Detect which cell encompasses the target text, then output its (x, y) center coordinate. 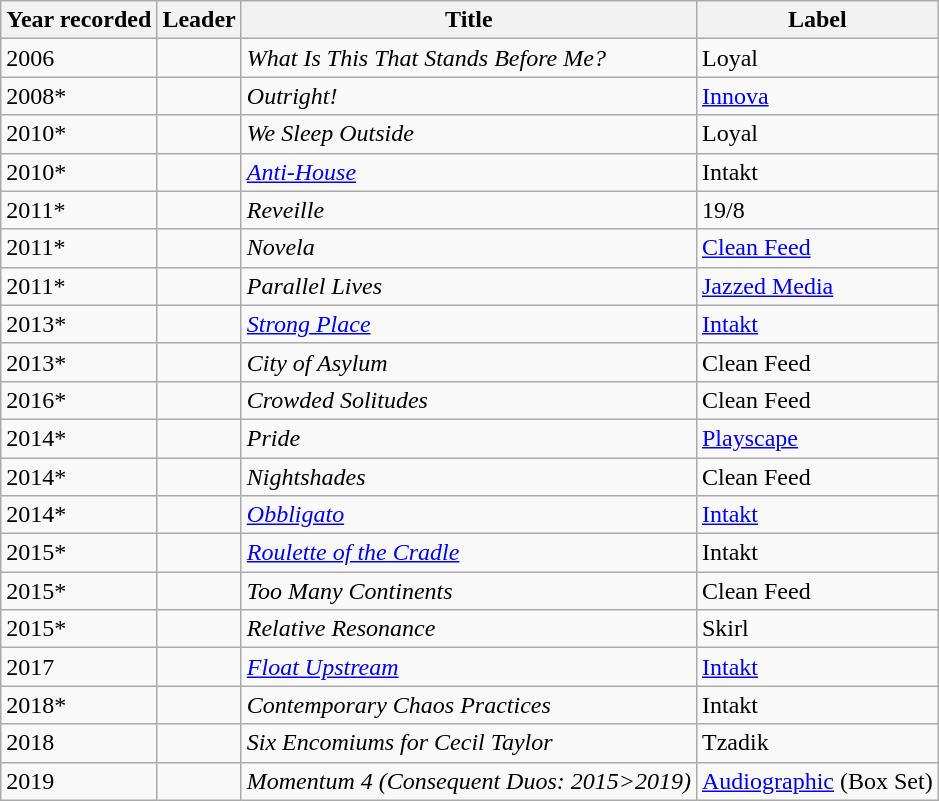
Anti-House (468, 172)
2008* (79, 96)
Reveille (468, 210)
Strong Place (468, 324)
Nightshades (468, 477)
Skirl (817, 629)
Too Many Continents (468, 591)
Parallel Lives (468, 286)
2019 (79, 781)
Year recorded (79, 20)
We Sleep Outside (468, 134)
Float Upstream (468, 667)
2018* (79, 705)
2006 (79, 58)
2016* (79, 400)
Tzadik (817, 743)
Relative Resonance (468, 629)
Audiographic (Box Set) (817, 781)
Leader (199, 20)
Title (468, 20)
Pride (468, 438)
Outright! (468, 96)
Label (817, 20)
What Is This That Stands Before Me? (468, 58)
Innova (817, 96)
Obbligato (468, 515)
19/8 (817, 210)
Six Encomiums for Cecil Taylor (468, 743)
Jazzed Media (817, 286)
Contemporary Chaos Practices (468, 705)
Novela (468, 248)
City of Asylum (468, 362)
2018 (79, 743)
Roulette of the Cradle (468, 553)
Momentum 4 (Consequent Duos: 2015>2019) (468, 781)
2017 (79, 667)
Crowded Solitudes (468, 400)
Playscape (817, 438)
